For the text-containing cell, return its midpoint in (x, y) coordinate format. 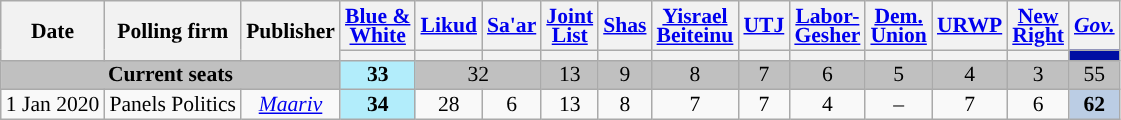
Dem.Union (898, 26)
62 (1094, 105)
Current seats (170, 75)
– (898, 105)
Gov. (1094, 26)
Shas (624, 26)
28 (448, 105)
Maariv (290, 105)
5 (898, 75)
Polling firm (172, 30)
9 (624, 75)
Sa'ar (512, 26)
33 (378, 75)
URWP (970, 26)
55 (1094, 75)
Publisher (290, 30)
UTJ (764, 26)
YisraelBeiteinu (696, 26)
1 Jan 2020 (53, 105)
Labor-Gesher (827, 26)
3 (1038, 75)
Blue &White (378, 26)
NewRight (1038, 26)
Date (53, 30)
32 (478, 75)
JointList (570, 26)
Panels Politics (172, 105)
Likud (448, 26)
34 (378, 105)
